Search for the cell housing the specified text and yield its [X, Y] center coordinate. 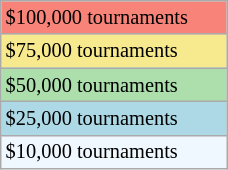
$100,000 tournaments [114, 17]
$75,000 tournaments [114, 51]
$25,000 tournaments [114, 118]
$10,000 tournaments [114, 152]
$50,000 tournaments [114, 85]
